Determine the (X, Y) coordinate at the center of the cell enclosing the given text.  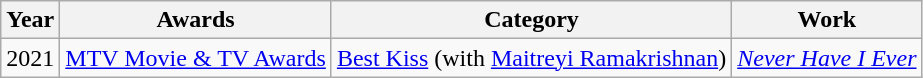
Best Kiss (with Maitreyi Ramakrishnan) (531, 58)
MTV Movie & TV Awards (196, 58)
Category (531, 20)
2021 (30, 58)
Awards (196, 20)
Work (827, 20)
Never Have I Ever (827, 58)
Year (30, 20)
